Provide the [x, y] coordinate of the cell's center where the given text is located.  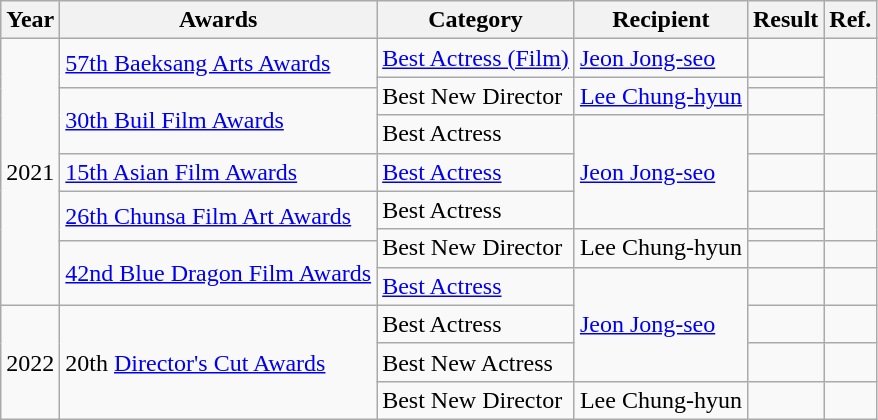
26th Chunsa Film Art Awards [218, 216]
15th Asian Film Awards [218, 172]
Best Actress (Film) [476, 58]
2022 [30, 362]
Recipient [660, 20]
Best New Actress [476, 362]
57th Baeksang Arts Awards [218, 64]
Awards [218, 20]
Result [785, 20]
Year [30, 20]
Ref. [850, 20]
20th Director's Cut Awards [218, 362]
42nd Blue Dragon Film Awards [218, 272]
2021 [30, 172]
30th Buil Film Awards [218, 120]
Category [476, 20]
